Pinpoint the cell where the given text exists, returning its [X, Y] midpoint coordinate. 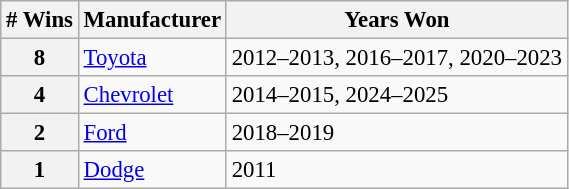
# Wins [40, 20]
Years Won [396, 20]
2018–2019 [396, 133]
1 [40, 170]
4 [40, 95]
2014–2015, 2024–2025 [396, 95]
8 [40, 58]
2 [40, 133]
Manufacturer [152, 20]
Chevrolet [152, 95]
2011 [396, 170]
Dodge [152, 170]
2012–2013, 2016–2017, 2020–2023 [396, 58]
Ford [152, 133]
Toyota [152, 58]
